For the text-containing cell, return its midpoint in (X, Y) coordinate format. 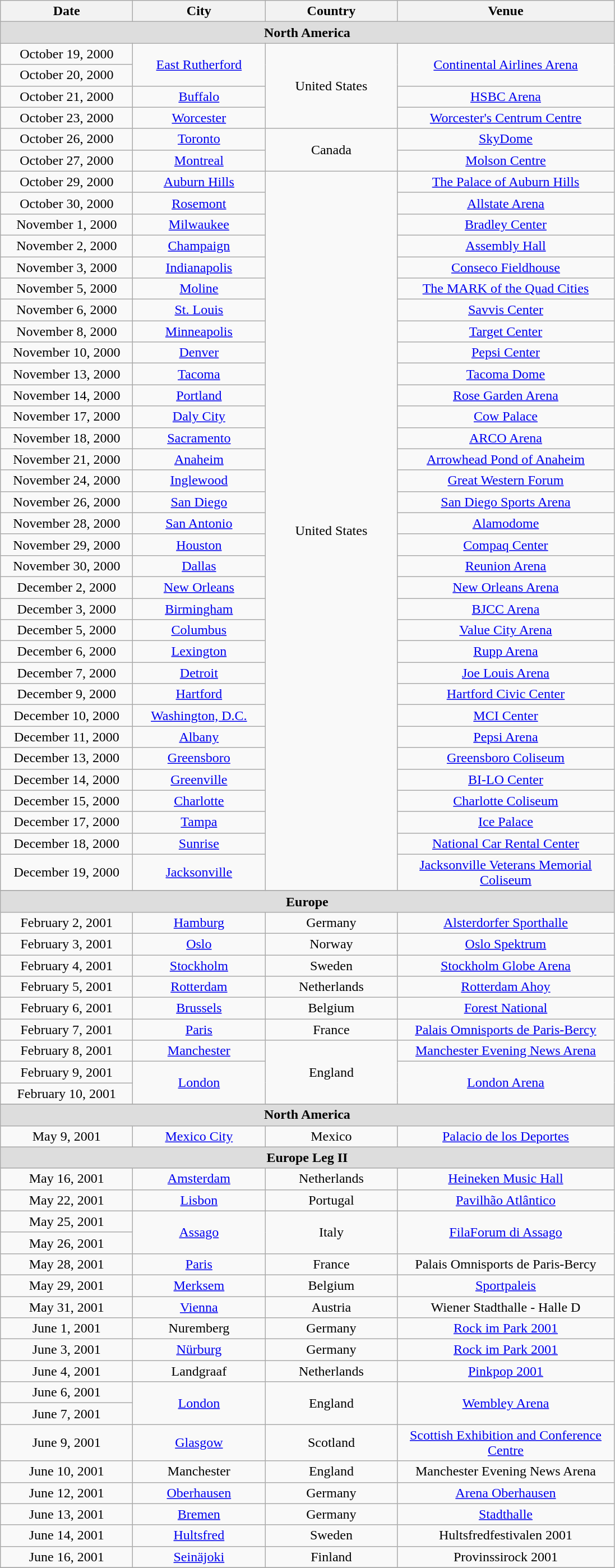
Provinssirock 2001 (506, 1557)
Wiener Stadthalle - Halle D (506, 1307)
The MARK of the Quad Cities (506, 289)
May 28, 2001 (67, 1264)
May 9, 2001 (67, 1136)
Rosemont (199, 203)
Worcester's Centrum Centre (506, 118)
Greensboro Coliseum (506, 758)
City (199, 11)
December 17, 2000 (67, 822)
Greenville (199, 780)
Stadthalle (506, 1514)
December 5, 2000 (67, 630)
Vienna (199, 1307)
Anaheim (199, 459)
November 17, 2000 (67, 417)
Conseco Fieldhouse (506, 268)
Rose Garden Arena (506, 395)
Hultsfredfestivalen 2001 (506, 1535)
June 3, 2001 (67, 1350)
Scotland (331, 1442)
October 27, 2000 (67, 160)
June 1, 2001 (67, 1329)
October 20, 2000 (67, 75)
Country (331, 11)
Austria (331, 1307)
February 2, 2001 (67, 923)
May 16, 2001 (67, 1179)
Finland (331, 1557)
Joe Louis Arena (506, 673)
New Orleans (199, 587)
December 14, 2000 (67, 780)
June 16, 2001 (67, 1557)
December 6, 2000 (67, 652)
Portugal (331, 1200)
Birmingham (199, 608)
Charlotte (199, 801)
February 8, 2001 (67, 1051)
Wembley Arena (506, 1403)
November 29, 2000 (67, 545)
June 14, 2001 (67, 1535)
Compaq Center (506, 545)
December 15, 2000 (67, 801)
San Antonio (199, 523)
November 14, 2000 (67, 395)
June 12, 2001 (67, 1493)
BI-LO Center (506, 780)
June 4, 2001 (67, 1371)
November 2, 2000 (67, 246)
Montreal (199, 160)
Cow Palace (506, 417)
Value City Arena (506, 630)
Italy (331, 1232)
Albany (199, 737)
Inglewood (199, 481)
February 9, 2001 (67, 1072)
Date (67, 11)
Tacoma (199, 374)
Europe (307, 901)
May 29, 2001 (67, 1285)
February 6, 2001 (67, 1008)
May 26, 2001 (67, 1243)
Hartford Civic Center (506, 694)
Target Center (506, 331)
FilaForum di Assago (506, 1232)
Rupp Arena (506, 652)
December 7, 2000 (67, 673)
Auburn Hills (199, 182)
June 6, 2001 (67, 1392)
Rotterdam (199, 987)
February 10, 2001 (67, 1094)
June 10, 2001 (67, 1472)
Charlotte Coliseum (506, 801)
Jacksonville Veterans Memorial Coliseum (506, 873)
December 19, 2000 (67, 873)
Amsterdam (199, 1179)
Palacio de los Deportes (506, 1136)
October 21, 2000 (67, 96)
Moline (199, 289)
October 23, 2000 (67, 118)
Nürburg (199, 1350)
November 3, 2000 (67, 268)
Mexico (331, 1136)
Ice Palace (506, 822)
December 10, 2000 (67, 716)
Forest National (506, 1008)
May 31, 2001 (67, 1307)
Pavilhão Atlântico (506, 1200)
Worcester (199, 118)
London Arena (506, 1083)
Hultsfred (199, 1535)
October 19, 2000 (67, 54)
MCI Center (506, 716)
Alsterdorfer Sporthalle (506, 923)
November 30, 2000 (67, 566)
Buffalo (199, 96)
San Diego (199, 502)
Champaign (199, 246)
St. Louis (199, 310)
December 11, 2000 (67, 737)
November 1, 2000 (67, 224)
June 9, 2001 (67, 1442)
October 29, 2000 (67, 182)
Milwaukee (199, 224)
Sportpaleis (506, 1285)
Continental Airlines Arena (506, 64)
December 13, 2000 (67, 758)
November 5, 2000 (67, 289)
November 21, 2000 (67, 459)
Heineken Music Hall (506, 1179)
Seinäjoki (199, 1557)
The Palace of Auburn Hills (506, 182)
Arrowhead Pond of Anaheim (506, 459)
Lisbon (199, 1200)
Jacksonville (199, 873)
November 13, 2000 (67, 374)
Glasgow (199, 1442)
Indianapolis (199, 268)
Oberhausen (199, 1493)
Pepsi Center (506, 353)
November 6, 2000 (67, 310)
Alamodome (506, 523)
ARCO Arena (506, 438)
Reunion Arena (506, 566)
December 3, 2000 (67, 608)
May 25, 2001 (67, 1221)
November 24, 2000 (67, 481)
December 9, 2000 (67, 694)
Oslo Spektrum (506, 944)
November 10, 2000 (67, 353)
San Diego Sports Arena (506, 502)
Tampa (199, 822)
Minneapolis (199, 331)
National Car Rental Center (506, 843)
Pinkpop 2001 (506, 1371)
Rotterdam Ahoy (506, 987)
Toronto (199, 139)
February 7, 2001 (67, 1030)
Houston (199, 545)
November 18, 2000 (67, 438)
October 30, 2000 (67, 203)
Sunrise (199, 843)
Nuremberg (199, 1329)
Brussels (199, 1008)
Allstate Arena (506, 203)
Scottish Exhibition and Conference Centre (506, 1442)
November 8, 2000 (67, 331)
Bradley Center (506, 224)
BJCC Arena (506, 608)
Mexico City (199, 1136)
February 5, 2001 (67, 987)
SkyDome (506, 139)
East Rutherford (199, 64)
Hamburg (199, 923)
New Orleans Arena (506, 587)
Molson Centre (506, 160)
Bremen (199, 1514)
Venue (506, 11)
Washington, D.C. (199, 716)
Assembly Hall (506, 246)
Merksem (199, 1285)
October 26, 2000 (67, 139)
Stockholm (199, 965)
Tacoma Dome (506, 374)
Hartford (199, 694)
November 26, 2000 (67, 502)
HSBC Arena (506, 96)
Stockholm Globe Arena (506, 965)
Sacramento (199, 438)
Great Western Forum (506, 481)
May 22, 2001 (67, 1200)
Europe Leg II (307, 1157)
June 7, 2001 (67, 1414)
Savvis Center (506, 310)
Landgraaf (199, 1371)
Assago (199, 1232)
Daly City (199, 417)
December 18, 2000 (67, 843)
Norway (331, 944)
Portland (199, 395)
February 3, 2001 (67, 944)
February 4, 2001 (67, 965)
June 13, 2001 (67, 1514)
December 2, 2000 (67, 587)
Detroit (199, 673)
Canada (331, 150)
Greensboro (199, 758)
Lexington (199, 652)
Arena Oberhausen (506, 1493)
Columbus (199, 630)
November 28, 2000 (67, 523)
Oslo (199, 944)
Denver (199, 353)
Pepsi Arena (506, 737)
Dallas (199, 566)
